Provide the [x, y] coordinate of the cell's center where the given text is located.  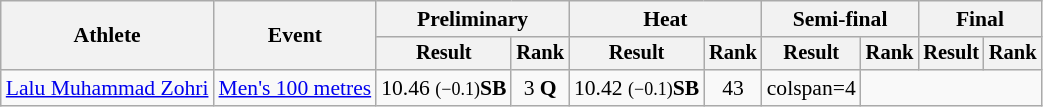
Men's 100 metres [296, 88]
Preliminary [472, 19]
Event [296, 36]
10.42 (−0.1)SB [636, 88]
colspan=4 [812, 88]
10.46 (−0.1)SB [444, 88]
Heat [666, 19]
Lalu Muhammad Zohri [108, 88]
Final [980, 19]
43 [733, 88]
Athlete [108, 36]
Semi-final [840, 19]
3 Q [540, 88]
